Locate the cell with the specified text and output its [X, Y] center coordinate. 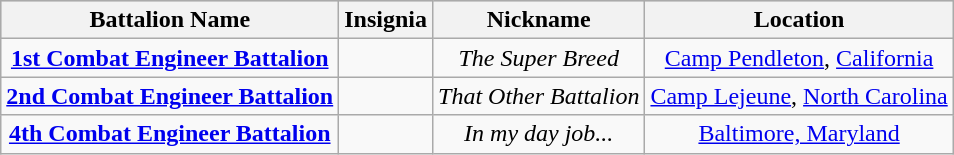
Insignia [386, 20]
The Super Breed [539, 58]
Camp Pendleton, California [799, 58]
Nickname [539, 20]
Battalion Name [170, 20]
1st Combat Engineer Battalion [170, 58]
4th Combat Engineer Battalion [170, 134]
Location [799, 20]
In my day job... [539, 134]
Camp Lejeune, North Carolina [799, 96]
That Other Battalion [539, 96]
Baltimore, Maryland [799, 134]
2nd Combat Engineer Battalion [170, 96]
